Determine the (X, Y) coordinate at the center of the cell enclosing the given text.  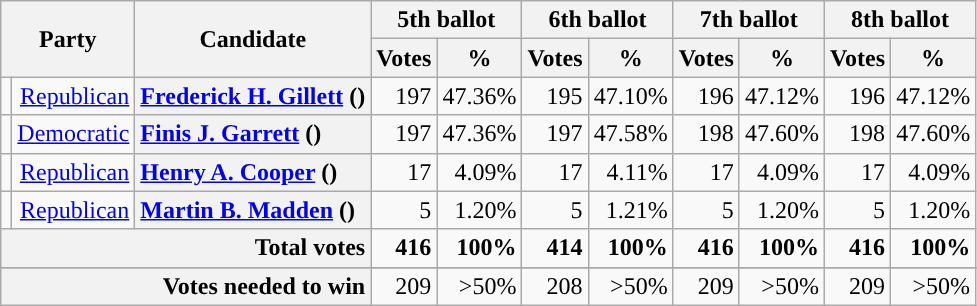
7th ballot (748, 20)
208 (555, 286)
Total votes (186, 248)
Candidate (253, 39)
414 (555, 248)
1.21% (630, 210)
195 (555, 96)
47.58% (630, 134)
Votes needed to win (186, 286)
Party (68, 39)
47.10% (630, 96)
Frederick H. Gillett () (253, 96)
Democratic (74, 134)
Martin B. Madden () (253, 210)
6th ballot (598, 20)
4.11% (630, 172)
8th ballot (900, 20)
Finis J. Garrett () (253, 134)
5th ballot (446, 20)
Henry A. Cooper () (253, 172)
